Return (x, y) of the center of cell containing provided text 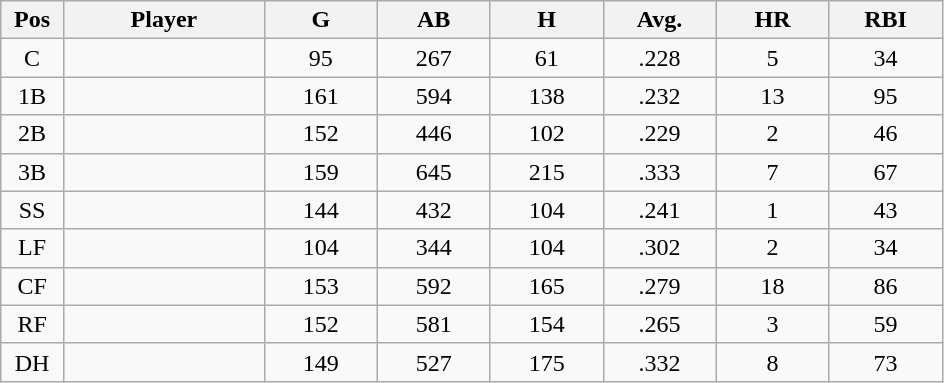
154 (546, 324)
SS (32, 210)
581 (434, 324)
.232 (660, 96)
3B (32, 172)
Player (164, 20)
215 (546, 172)
153 (320, 286)
LF (32, 248)
.265 (660, 324)
432 (434, 210)
138 (546, 96)
DH (32, 362)
46 (886, 134)
344 (434, 248)
13 (772, 96)
8 (772, 362)
159 (320, 172)
267 (434, 58)
.241 (660, 210)
165 (546, 286)
73 (886, 362)
Avg. (660, 20)
H (546, 20)
.333 (660, 172)
CF (32, 286)
.302 (660, 248)
527 (434, 362)
G (320, 20)
144 (320, 210)
43 (886, 210)
161 (320, 96)
1 (772, 210)
RF (32, 324)
.229 (660, 134)
102 (546, 134)
18 (772, 286)
86 (886, 286)
.279 (660, 286)
67 (886, 172)
175 (546, 362)
1B (32, 96)
61 (546, 58)
446 (434, 134)
2B (32, 134)
.228 (660, 58)
59 (886, 324)
7 (772, 172)
594 (434, 96)
Pos (32, 20)
C (32, 58)
RBI (886, 20)
592 (434, 286)
3 (772, 324)
645 (434, 172)
HR (772, 20)
.332 (660, 362)
AB (434, 20)
5 (772, 58)
149 (320, 362)
